Determine the (X, Y) coordinate at the center of the cell enclosing the given text.  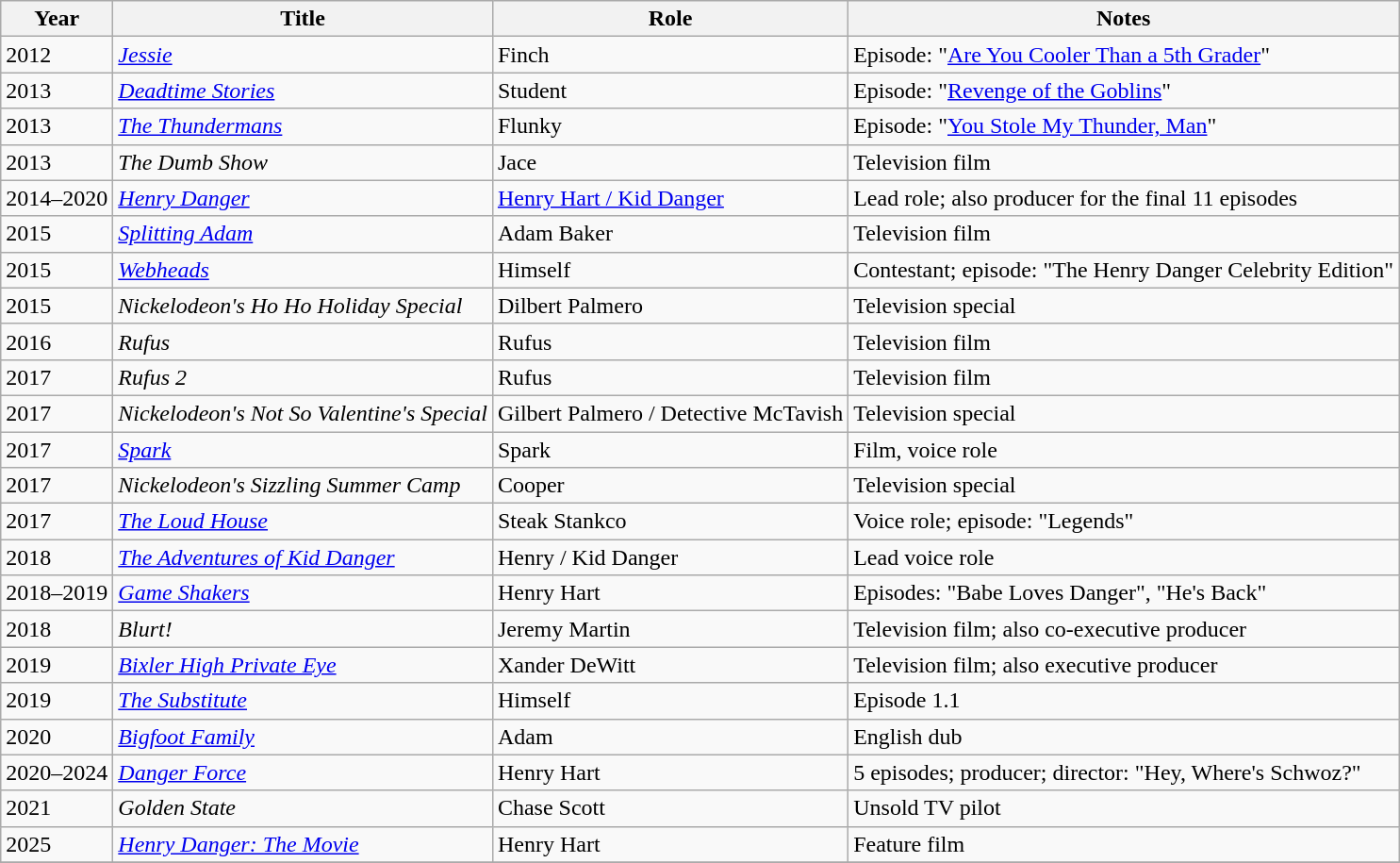
Golden State (304, 808)
Adam (669, 737)
The Substitute (304, 701)
Episode: "Revenge of the Goblins" (1124, 91)
Chase Scott (669, 808)
The Loud House (304, 522)
Year (57, 19)
Television film; also co-executive producer (1124, 629)
Xander DeWitt (669, 665)
Dilbert Palmero (669, 306)
Role (669, 19)
2018–2019 (57, 593)
Unsold TV pilot (1124, 808)
Bixler High Private Eye (304, 665)
Flunky (669, 126)
Jace (669, 162)
Splitting Adam (304, 234)
The Thundermans (304, 126)
Lead role; also producer for the final 11 episodes (1124, 198)
Finch (669, 55)
Television film; also executive producer (1124, 665)
Lead voice role (1124, 557)
Jeremy Martin (669, 629)
Episode: "You Stole My Thunder, Man" (1124, 126)
The Adventures of Kid Danger (304, 557)
2014–2020 (57, 198)
Nickelodeon's Ho Ho Holiday Special (304, 306)
Gilbert Palmero / Detective McTavish (669, 413)
Adam Baker (669, 234)
Deadtime Stories (304, 91)
2021 (57, 808)
Nickelodeon's Sizzling Summer Camp (304, 486)
Henry Danger: The Movie (304, 844)
Bigfoot Family (304, 737)
Nickelodeon's Not So Valentine's Special (304, 413)
Notes (1124, 19)
Episode 1.1 (1124, 701)
Episodes: "Babe Loves Danger", "He's Back" (1124, 593)
Rufus 2 (304, 377)
English dub (1124, 737)
Blurt! (304, 629)
Henry Hart / Kid Danger (669, 198)
Game Shakers (304, 593)
2025 (57, 844)
2016 (57, 341)
2020–2024 (57, 772)
Webheads (304, 270)
Voice role; episode: "Legends" (1124, 522)
Episode: "Are You Cooler Than a 5th Grader" (1124, 55)
5 episodes; producer; director: "Hey, Where's Schwoz?" (1124, 772)
2012 (57, 55)
Film, voice role (1124, 450)
Feature film (1124, 844)
Steak Stankco (669, 522)
Henry Danger (304, 198)
Student (669, 91)
Henry / Kid Danger (669, 557)
Title (304, 19)
Jessie (304, 55)
Danger Force (304, 772)
Cooper (669, 486)
Contestant; episode: "The Henry Danger Celebrity Edition" (1124, 270)
The Dumb Show (304, 162)
2020 (57, 737)
